For the text-containing cell, return its midpoint in [x, y] coordinate format. 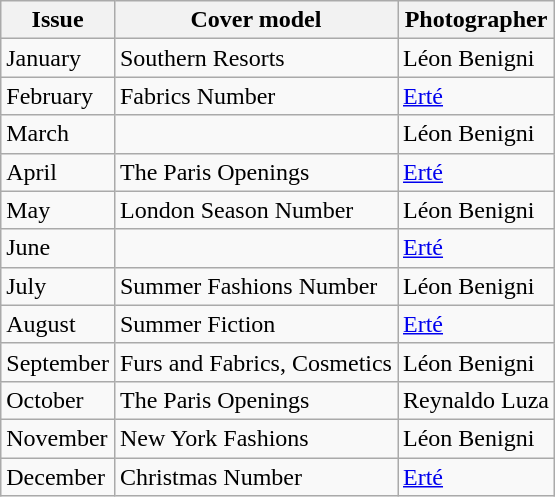
London Season Number [256, 210]
July [58, 286]
Photographer [476, 20]
Fabrics Number [256, 96]
Summer Fashions Number [256, 286]
January [58, 58]
June [58, 248]
Christmas Number [256, 477]
December [58, 477]
March [58, 134]
Issue [58, 20]
Reynaldo Luza [476, 400]
November [58, 438]
April [58, 172]
Cover model [256, 20]
October [58, 400]
September [58, 362]
February [58, 96]
August [58, 324]
Southern Resorts [256, 58]
New York Fashions [256, 438]
Summer Fiction [256, 324]
May [58, 210]
Furs and Fabrics, Cosmetics [256, 362]
